Search for the cell housing the specified text and yield its [X, Y] center coordinate. 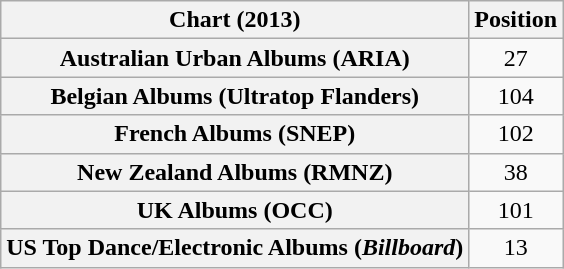
French Albums (SNEP) [235, 134]
13 [516, 248]
101 [516, 210]
Australian Urban Albums (ARIA) [235, 58]
27 [516, 58]
Position [516, 20]
102 [516, 134]
New Zealand Albums (RMNZ) [235, 172]
Chart (2013) [235, 20]
Belgian Albums (Ultratop Flanders) [235, 96]
UK Albums (OCC) [235, 210]
US Top Dance/Electronic Albums (Billboard) [235, 248]
38 [516, 172]
104 [516, 96]
